For the text-containing cell, return its midpoint in [X, Y] coordinate format. 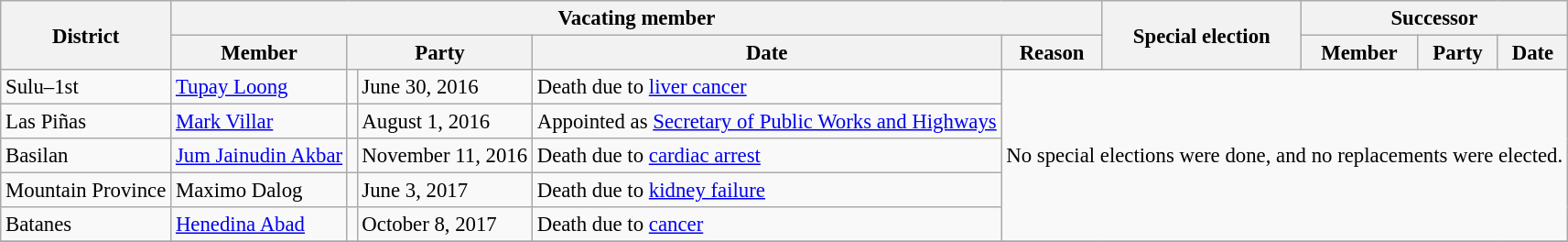
District [86, 35]
Death due to kidney failure [767, 191]
Henedina Abad [260, 225]
August 1, 2016 [445, 122]
Tupay Loong [260, 87]
Death due to cancer [767, 225]
Batanes [86, 225]
No special elections were done, and no replacements were elected. [1284, 156]
Vacating member [637, 18]
June 3, 2017 [445, 191]
Special election [1201, 35]
October 8, 2017 [445, 225]
Mountain Province [86, 191]
Basilan [86, 156]
Death due to cardiac arrest [767, 156]
Mark Villar [260, 122]
Sulu–1st [86, 87]
June 30, 2016 [445, 87]
November 11, 2016 [445, 156]
Las Piñas [86, 122]
Appointed as Secretary of Public Works and Highways [767, 122]
Successor [1433, 18]
Jum Jainudin Akbar [260, 156]
Death due to liver cancer [767, 87]
Reason [1052, 53]
Maximo Dalog [260, 191]
